Return [X, Y] of the center of cell containing provided text 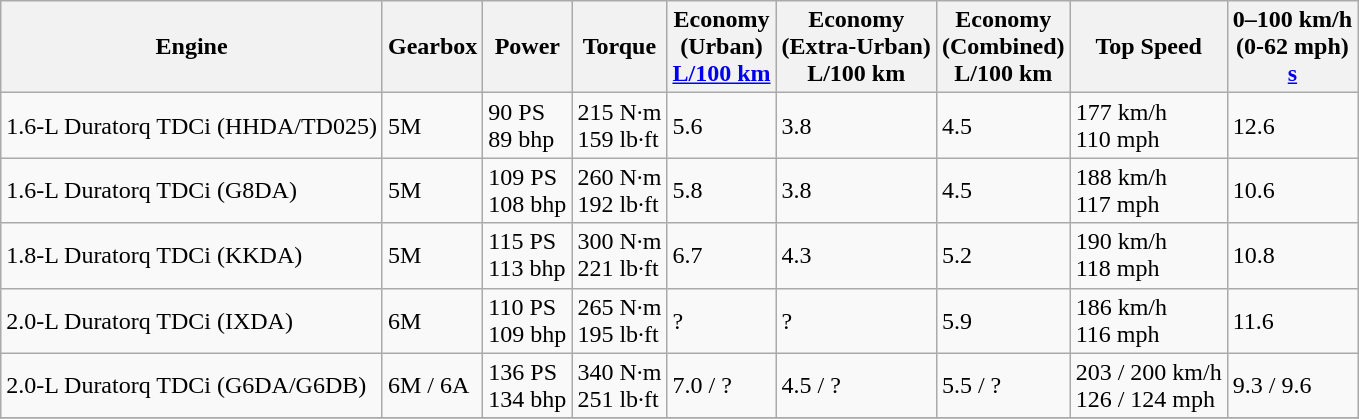
0–100 km/h(0-62 mph)s [1292, 47]
5.9 [1003, 320]
300 N·m221 lb·ft [620, 256]
90 PS89 bhp [528, 126]
1.8-L Duratorq TDCi (KKDA) [192, 256]
12.6 [1292, 126]
109 PS108 bhp [528, 190]
Torque [620, 47]
190 km/h118 mph [1148, 256]
Top Speed [1148, 47]
6.7 [722, 256]
265 N·m195 lb·ft [620, 320]
5.2 [1003, 256]
Economy(Extra-Urban)L/100 km [856, 47]
2.0-L Duratorq TDCi (G6DA/G6DB) [192, 386]
186 km/h116 mph [1148, 320]
260 N·m192 lb·ft [620, 190]
Economy(Urban)L/100 km [722, 47]
177 km/h110 mph [1148, 126]
215 N·m159 lb·ft [620, 126]
10.8 [1292, 256]
1.6-L Duratorq TDCi (HHDA/TD025) [192, 126]
Economy(Combined)L/100 km [1003, 47]
5.5 / ? [1003, 386]
110 PS109 bhp [528, 320]
Power [528, 47]
4.5 / ? [856, 386]
136 PS134 bhp [528, 386]
2.0-L Duratorq TDCi (IXDA) [192, 320]
6M [432, 320]
11.6 [1292, 320]
203 / 200 km/h126 / 124 mph [1148, 386]
5.6 [722, 126]
115 PS113 bhp [528, 256]
4.3 [856, 256]
1.6-L Duratorq TDCi (G8DA) [192, 190]
340 N·m251 lb·ft [620, 386]
5.8 [722, 190]
10.6 [1292, 190]
6M / 6A [432, 386]
Engine [192, 47]
7.0 / ? [722, 386]
Gearbox [432, 47]
9.3 / 9.6 [1292, 386]
188 km/h117 mph [1148, 190]
